Return (x, y) of the center of cell containing provided text 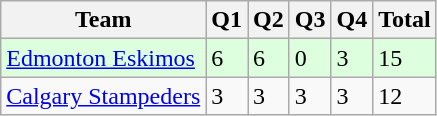
Q3 (310, 20)
Total (405, 20)
Calgary Stampeders (104, 96)
0 (310, 58)
Q2 (269, 20)
Q4 (352, 20)
Team (104, 20)
Q1 (227, 20)
15 (405, 58)
Edmonton Eskimos (104, 58)
12 (405, 96)
